Scan for the cell matching the given text and deliver its (x, y) coordinate at center. 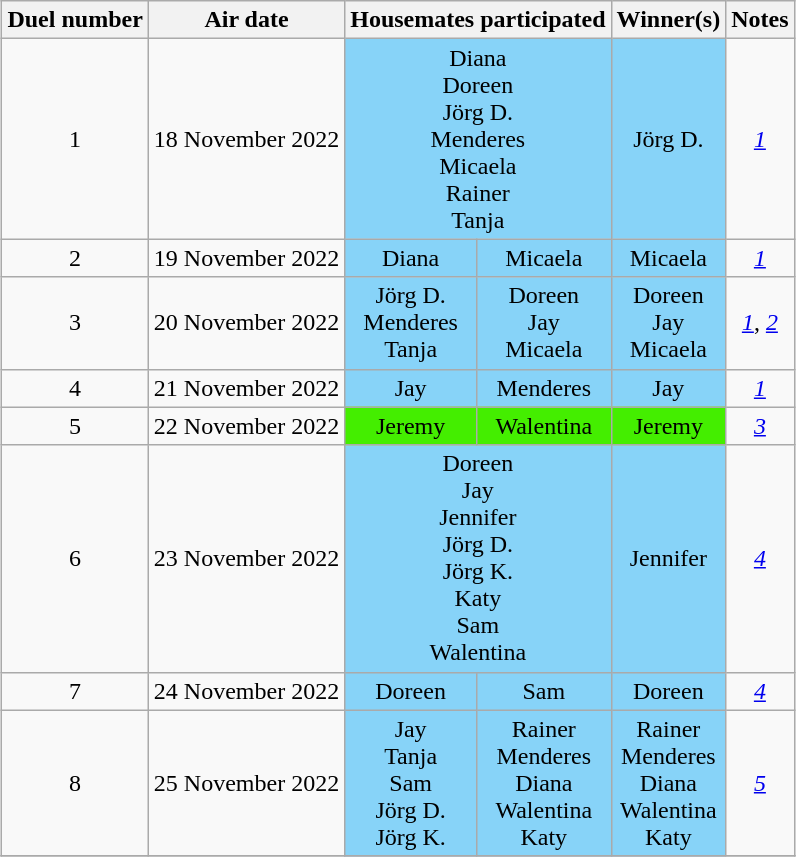
2 (75, 258)
Walentina (544, 426)
Jörg D.MenderesTanja (411, 323)
20 November 2022 (246, 323)
7 (75, 691)
DoreenJayJenniferJörg D.Jörg K.KatySamWalentina (478, 558)
1, 2 (760, 323)
Housemates participated (478, 20)
18 November 2022 (246, 139)
21 November 2022 (246, 388)
Jennifer (668, 558)
Duel number (75, 20)
Air date (246, 20)
Sam (544, 691)
22 November 2022 (246, 426)
24 November 2022 (246, 691)
25 November 2022 (246, 783)
Diana (411, 258)
Winner(s) (668, 20)
Notes (760, 20)
8 (75, 783)
23 November 2022 (246, 558)
JayTanjaSamJörg D.Jörg K. (411, 783)
DianaDoreenJörg D.MenderesMicaelaRainerTanja (478, 139)
19 November 2022 (246, 258)
Menderes (544, 388)
Jörg D. (668, 139)
6 (75, 558)
